Determine the [x, y] coordinate at the center of the cell enclosing the given text.  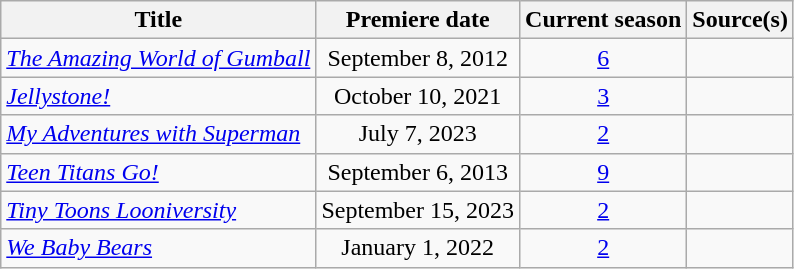
The Amazing World of Gumball [158, 58]
9 [604, 172]
Title [158, 20]
My Adventures with Superman [158, 134]
September 8, 2012 [418, 58]
Source(s) [740, 20]
October 10, 2021 [418, 96]
We Baby Bears [158, 248]
Premiere date [418, 20]
Jellystone! [158, 96]
January 1, 2022 [418, 248]
6 [604, 58]
Current season [604, 20]
3 [604, 96]
Tiny Toons Looniversity [158, 210]
September 15, 2023 [418, 210]
July 7, 2023 [418, 134]
September 6, 2013 [418, 172]
Teen Titans Go! [158, 172]
